Return the (x, y) coordinate for the center point of the cell that contains the specified text.  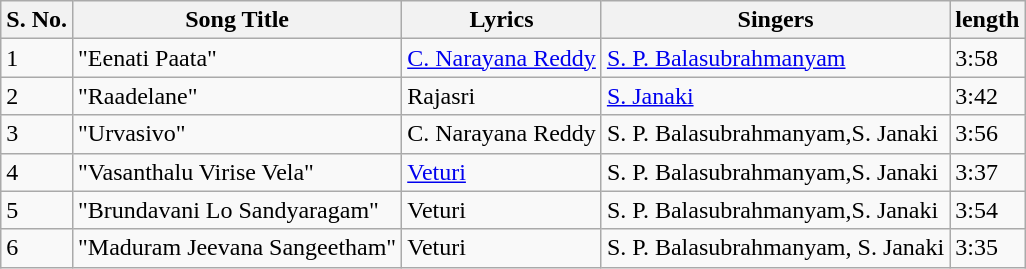
3:37 (988, 172)
"Maduram Jeevana Sangeetham" (236, 248)
3:54 (988, 210)
3:58 (988, 58)
S. No. (37, 20)
5 (37, 210)
length (988, 20)
2 (37, 96)
Lyrics (502, 20)
3 (37, 134)
1 (37, 58)
"Vasanthalu Virise Vela" (236, 172)
3:42 (988, 96)
S. P. Balasubrahmanyam (775, 58)
6 (37, 248)
3:56 (988, 134)
"Raadelane" (236, 96)
"Eenati Paata" (236, 58)
"Urvasivo" (236, 134)
3:35 (988, 248)
"Brundavani Lo Sandyaragam" (236, 210)
Song Title (236, 20)
4 (37, 172)
Singers (775, 20)
Rajasri (502, 96)
S. Janaki (775, 96)
S. P. Balasubrahmanyam, S. Janaki (775, 248)
